Return [x, y] of the center of cell containing provided text 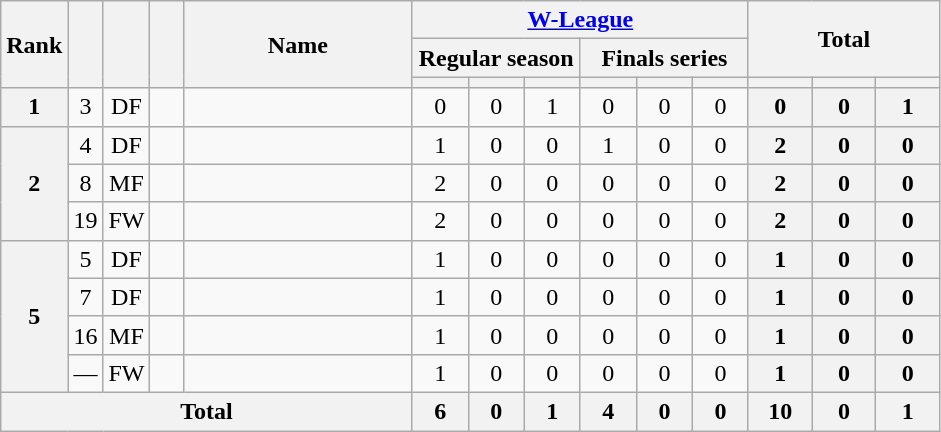
10 [780, 411]
Regular season [496, 58]
Finals series [664, 58]
3 [86, 107]
— [86, 373]
Rank [34, 44]
6 [440, 411]
19 [86, 221]
W-League [580, 20]
7 [86, 297]
Name [298, 44]
16 [86, 335]
8 [86, 183]
